Find where the given text appears and provide that cell's center as (x, y) coordinate. 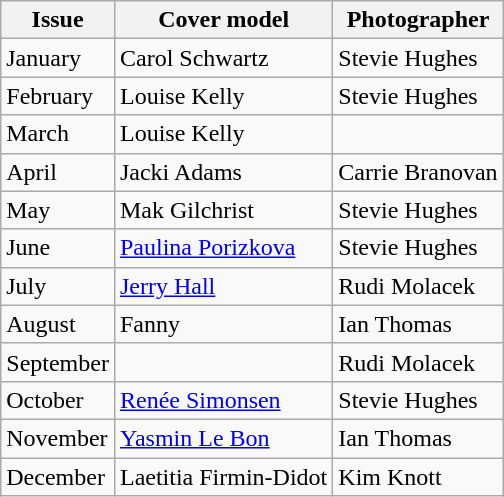
March (58, 134)
Jerry Hall (223, 286)
October (58, 400)
May (58, 210)
Kim Knott (418, 477)
Mak Gilchrist (223, 210)
Renée Simonsen (223, 400)
Photographer (418, 20)
November (58, 438)
Paulina Porizkova (223, 248)
Cover model (223, 20)
Laetitia Firmin-Didot (223, 477)
Fanny (223, 324)
Issue (58, 20)
September (58, 362)
Carrie Branovan (418, 172)
April (58, 172)
Jacki Adams (223, 172)
January (58, 58)
February (58, 96)
December (58, 477)
Yasmin Le Bon (223, 438)
June (58, 248)
August (58, 324)
July (58, 286)
Carol Schwartz (223, 58)
